Determine the [X, Y] coordinate at the center of the cell enclosing the given text.  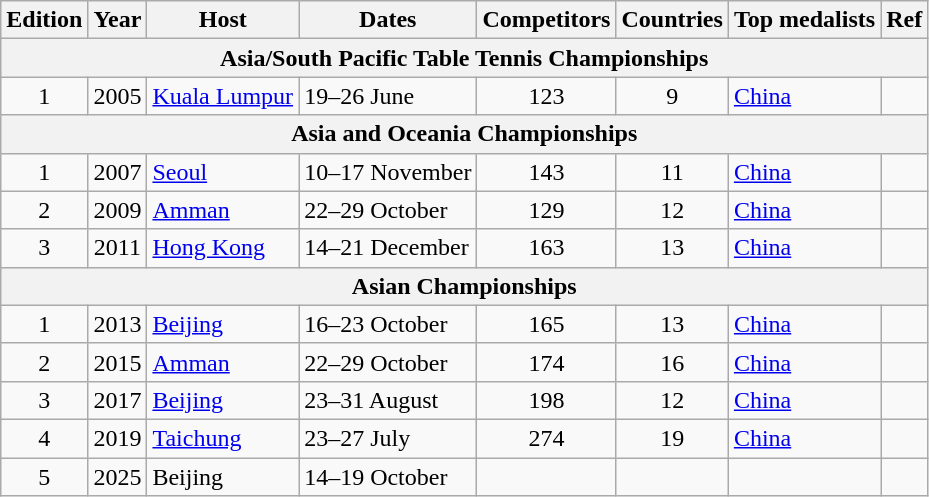
4 [44, 438]
14–21 December [388, 248]
23–27 July [388, 438]
274 [546, 438]
2017 [118, 400]
19 [672, 438]
Seoul [223, 172]
16–23 October [388, 324]
Taichung [223, 438]
Asia and Oceania Championships [464, 134]
19–26 June [388, 96]
123 [546, 96]
9 [672, 96]
Host [223, 20]
2015 [118, 362]
10–17 November [388, 172]
16 [672, 362]
2011 [118, 248]
129 [546, 210]
Kuala Lumpur [223, 96]
2009 [118, 210]
5 [44, 477]
Top medalists [804, 20]
Year [118, 20]
11 [672, 172]
2025 [118, 477]
23–31 August [388, 400]
2019 [118, 438]
Asia/South Pacific Table Tennis Championships [464, 58]
165 [546, 324]
Ref [904, 20]
Asian Championships [464, 286]
2005 [118, 96]
Hong Kong [223, 248]
143 [546, 172]
Countries [672, 20]
2013 [118, 324]
2007 [118, 172]
14–19 October [388, 477]
Edition [44, 20]
163 [546, 248]
198 [546, 400]
174 [546, 362]
Competitors [546, 20]
Dates [388, 20]
